Pinpoint the cell where the given text exists, returning its [x, y] midpoint coordinate. 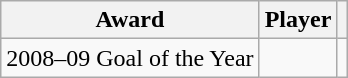
Award [130, 20]
Player [298, 20]
2008–09 Goal of the Year [130, 58]
